Return (x, y) of the center of cell containing provided text 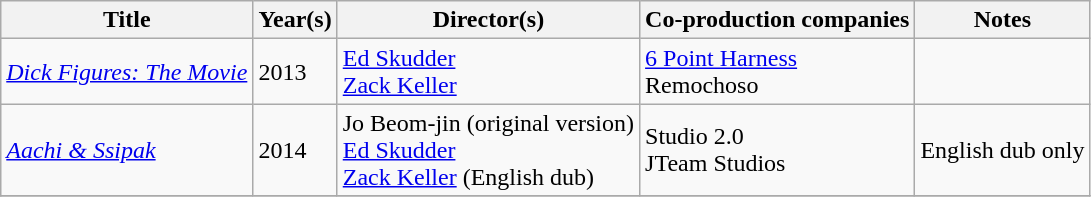
Director(s) (488, 20)
2013 (295, 72)
Dick Figures: The Movie (127, 72)
2014 (295, 150)
Studio 2.0JTeam Studios (778, 150)
Year(s) (295, 20)
English dub only (1002, 150)
Notes (1002, 20)
6 Point HarnessRemochoso (778, 72)
Title (127, 20)
Aachi & Ssipak (127, 150)
Ed SkudderZack Keller (488, 72)
Jo Beom-jin (original version)Ed SkudderZack Keller (English dub) (488, 150)
Co-production companies (778, 20)
